Locate the cell with the specified text and output its [x, y] center coordinate. 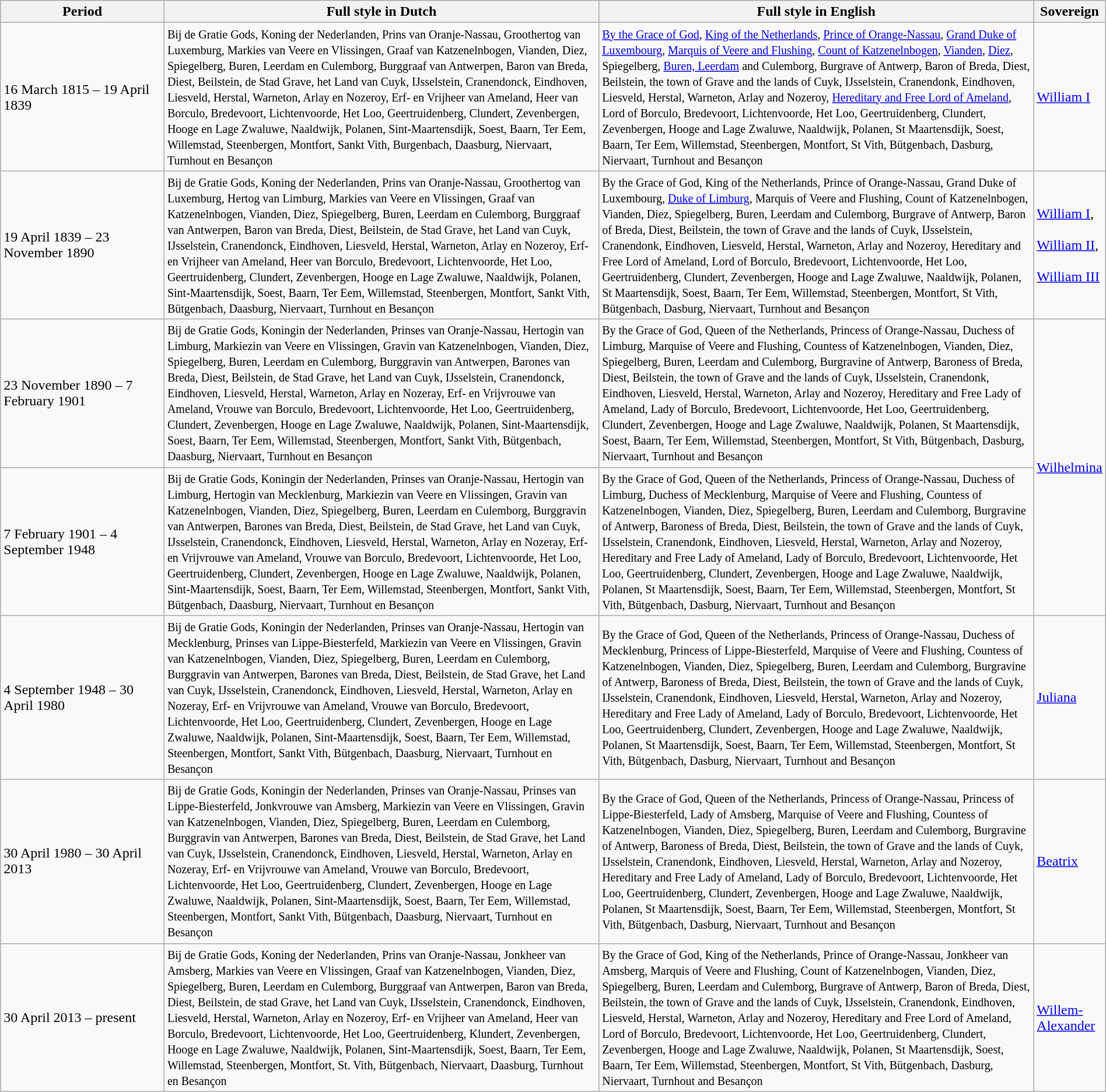
30 April 2013 – present [83, 1017]
Juliana [1070, 698]
Full style in English [817, 12]
Wilhelmina [1070, 467]
23 November 1890 – 7 February 1901 [83, 393]
4 September 1948 – 30 April 1980 [83, 698]
Beatrix [1070, 861]
Period [83, 12]
Willem-Alexander [1070, 1017]
16 March 1815 – 19 April 1839 [83, 97]
7 February 1901 – 4 September 1948 [83, 541]
William I [1070, 97]
30 April 1980 – 30 April 2013 [83, 861]
19 April 1839 – 23 November 1890 [83, 245]
Sovereign [1070, 12]
Full style in Dutch [381, 12]
William I,William II,William III [1070, 245]
